Scan for the cell matching the given text and deliver its [x, y] coordinate at center. 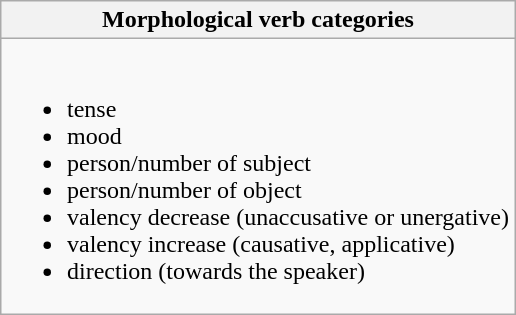
Morphological verb categories [258, 20]
